Scan for the cell matching the given text and deliver its (X, Y) coordinate at center. 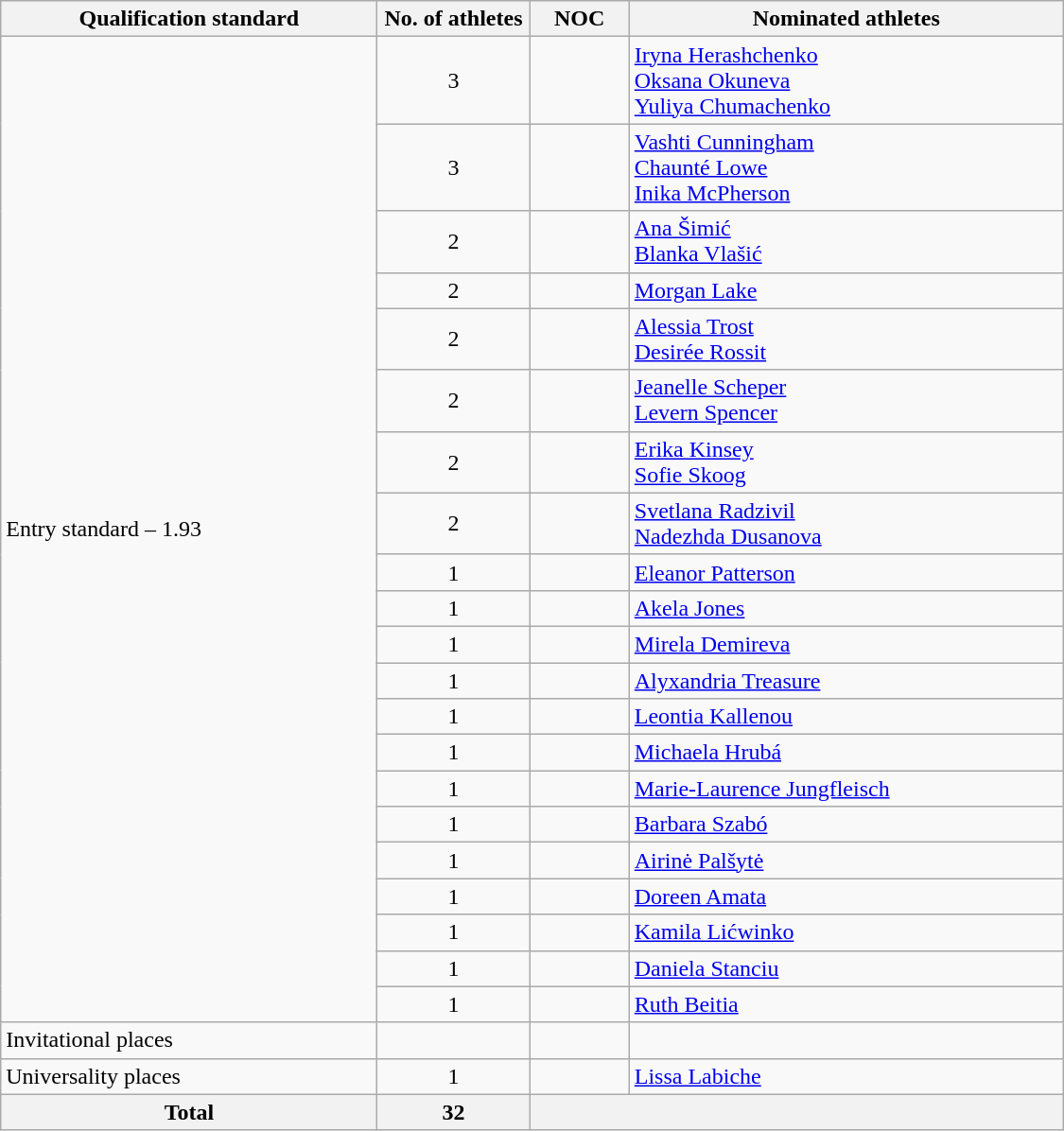
Invitational places (189, 1040)
Alessia TrostDesirée Rossit (846, 339)
Airinė Palšytė (846, 861)
Doreen Amata (846, 896)
32 (454, 1112)
Iryna HerashchenkoOksana OkunevaYuliya Chumachenko (846, 80)
NOC (579, 19)
Ruth Beitia (846, 1004)
Alyxandria Treasure (846, 680)
Kamila Lićwinko (846, 932)
Marie-Laurence Jungfleisch (846, 789)
Daniela Stanciu (846, 968)
Mirela Demireva (846, 644)
Jeanelle ScheperLevern Spencer (846, 401)
Ana ŠimićBlanka Vlašić (846, 242)
Akela Jones (846, 608)
Total (189, 1112)
Morgan Lake (846, 290)
Eleanor Patterson (846, 572)
Qualification standard (189, 19)
Svetlana RadzivilNadezhda Dusanova (846, 524)
Entry standard – 1.93 (189, 530)
Erika KinseySofie Skoog (846, 461)
Lissa Labiche (846, 1076)
Vashti CunninghamChaunté LoweInika McPherson (846, 167)
Barbara Szabó (846, 825)
Leontia Kallenou (846, 717)
Nominated athletes (846, 19)
No. of athletes (454, 19)
Michaela Hrubá (846, 753)
Universality places (189, 1076)
